Determine the [X, Y] coordinate at the center of the cell enclosing the given text.  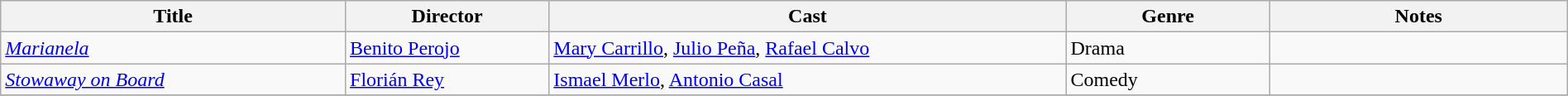
Marianela [174, 48]
Benito Perojo [447, 48]
Cast [807, 17]
Genre [1168, 17]
Florián Rey [447, 79]
Drama [1168, 48]
Ismael Merlo, Antonio Casal [807, 79]
Director [447, 17]
Comedy [1168, 79]
Mary Carrillo, Julio Peña, Rafael Calvo [807, 48]
Title [174, 17]
Notes [1418, 17]
Stowaway on Board [174, 79]
